Find where the given text appears and provide that cell's center as [x, y] coordinate. 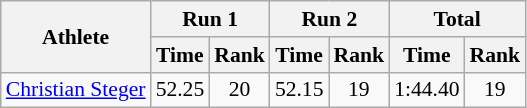
Athlete [76, 36]
20 [240, 90]
Christian Steger [76, 90]
Total [457, 19]
52.15 [300, 90]
1:44.40 [426, 90]
52.25 [180, 90]
Run 1 [210, 19]
Run 2 [330, 19]
